From the cell containing the given text, extract its center point as [X, Y] coordinate. 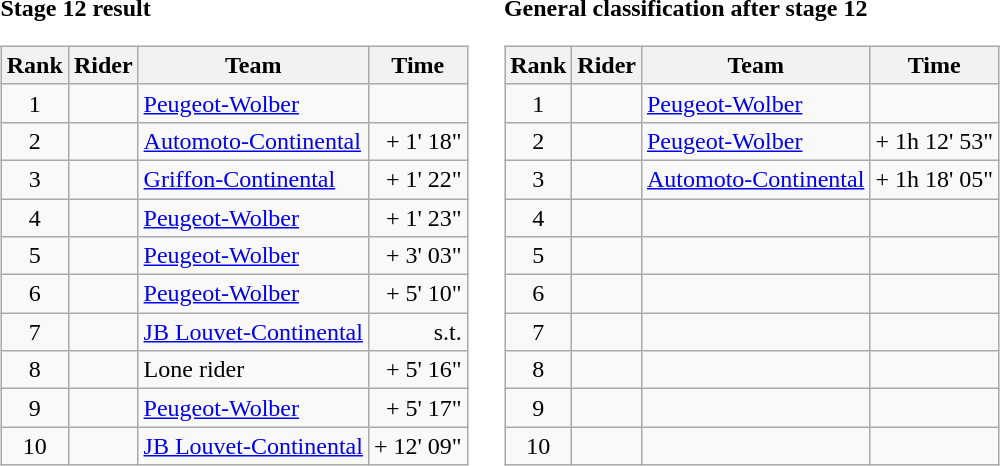
+ 12' 09" [418, 446]
Griffon-Continental [253, 179]
+ 5' 17" [418, 408]
+ 1' 18" [418, 141]
+ 1h 18' 05" [934, 179]
+ 5' 10" [418, 294]
Lone rider [253, 370]
+ 5' 16" [418, 370]
+ 1h 12' 53" [934, 141]
s.t. [418, 332]
+ 1' 23" [418, 217]
+ 3' 03" [418, 256]
+ 1' 22" [418, 179]
